Provide the (X, Y) coordinate of the cell's center where the given text is located.  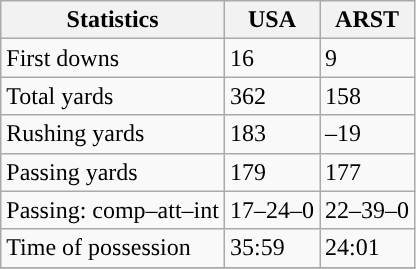
Passing yards (113, 172)
17–24–0 (272, 210)
Rushing yards (113, 134)
362 (272, 96)
35:59 (272, 248)
158 (368, 96)
USA (272, 20)
Passing: comp–att–int (113, 210)
Time of possession (113, 248)
24:01 (368, 248)
–19 (368, 134)
177 (368, 172)
Statistics (113, 20)
ARST (368, 20)
16 (272, 58)
183 (272, 134)
Total yards (113, 96)
First downs (113, 58)
179 (272, 172)
22–39–0 (368, 210)
9 (368, 58)
